Determine the (x, y) coordinate at the center of the cell enclosing the given text.  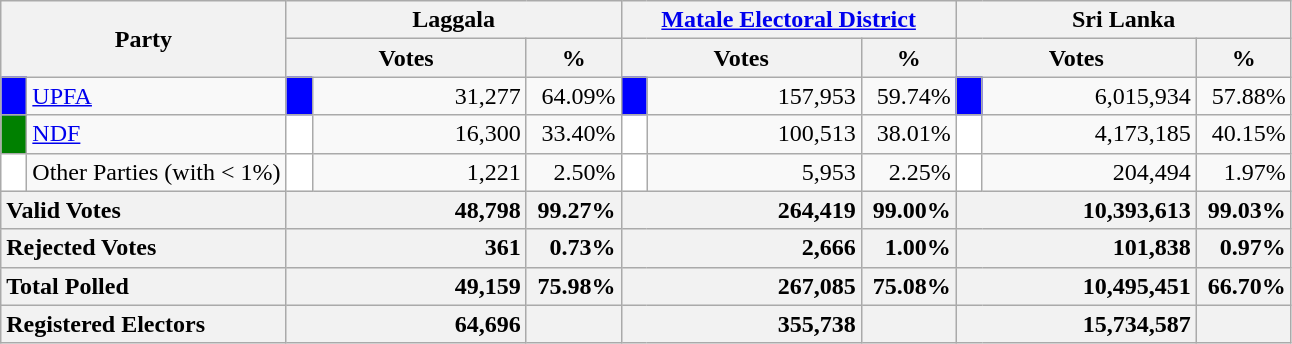
38.01% (908, 134)
10,495,451 (1076, 286)
2,666 (741, 248)
40.15% (1244, 134)
57.88% (1244, 96)
UPFA (156, 96)
100,513 (754, 134)
355,738 (741, 324)
33.40% (574, 134)
2.25% (908, 172)
NDF (156, 134)
99.27% (574, 210)
66.70% (1244, 286)
204,494 (1089, 172)
Party (144, 39)
264,419 (741, 210)
0.73% (574, 248)
16,300 (419, 134)
31,277 (419, 96)
Matale Electoral District (788, 20)
99.03% (1244, 210)
361 (406, 248)
15,734,587 (1076, 324)
59.74% (908, 96)
48,798 (406, 210)
Other Parties (with < 1%) (156, 172)
99.00% (908, 210)
0.97% (1244, 248)
49,159 (406, 286)
Total Polled (144, 286)
Rejected Votes (144, 248)
75.08% (908, 286)
10,393,613 (1076, 210)
5,953 (754, 172)
1,221 (419, 172)
6,015,934 (1089, 96)
64,696 (406, 324)
101,838 (1076, 248)
Valid Votes (144, 210)
Laggala (454, 20)
157,953 (754, 96)
4,173,185 (1089, 134)
Registered Electors (144, 324)
267,085 (741, 286)
1.97% (1244, 172)
Sri Lanka (1124, 20)
75.98% (574, 286)
64.09% (574, 96)
2.50% (574, 172)
1.00% (908, 248)
